Scan for the cell matching the given text and deliver its (x, y) coordinate at center. 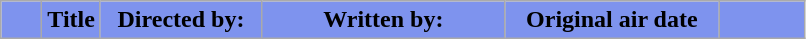
Original air date (612, 20)
Directed by: (180, 20)
Written by: (383, 20)
Title (72, 20)
